Determine the (X, Y) coordinate at the center of the cell enclosing the given text.  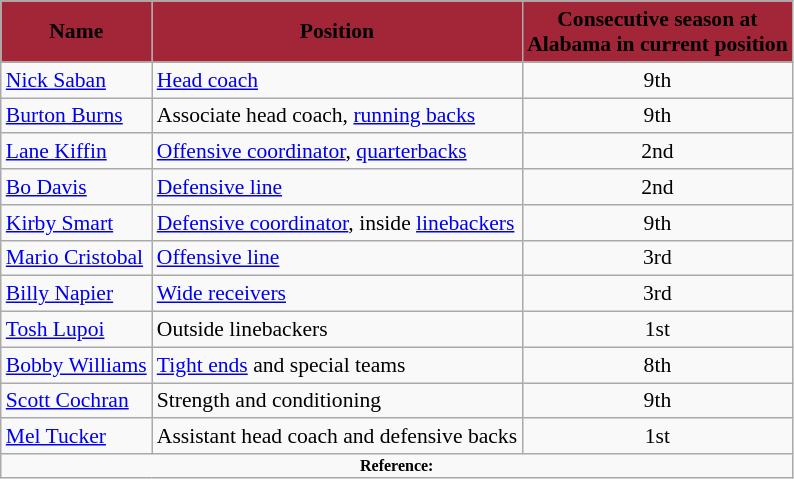
Billy Napier (76, 294)
Bobby Williams (76, 365)
Bo Davis (76, 187)
Nick Saban (76, 80)
Scott Cochran (76, 401)
Outside linebackers (337, 330)
Consecutive season atAlabama in current position (658, 32)
Burton Burns (76, 116)
Offensive line (337, 258)
Head coach (337, 80)
8th (658, 365)
Wide receivers (337, 294)
Defensive coordinator, inside linebackers (337, 223)
Reference: (397, 466)
Position (337, 32)
Kirby Smart (76, 223)
Tosh Lupoi (76, 330)
Assistant head coach and defensive backs (337, 437)
Mel Tucker (76, 437)
Defensive line (337, 187)
Strength and conditioning (337, 401)
Lane Kiffin (76, 152)
Mario Cristobal (76, 258)
Name (76, 32)
Tight ends and special teams (337, 365)
Associate head coach, running backs (337, 116)
Offensive coordinator, quarterbacks (337, 152)
